Pinpoint the cell where the given text exists, returning its (x, y) midpoint coordinate. 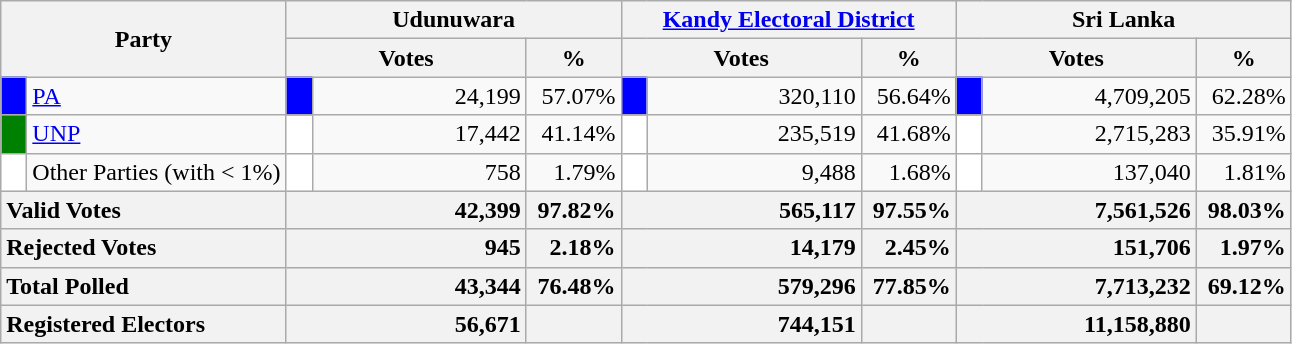
17,442 (419, 134)
Kandy Electoral District (788, 20)
744,151 (741, 324)
4,709,205 (1089, 96)
320,110 (754, 96)
42,399 (406, 210)
Sri Lanka (1124, 20)
11,158,880 (1076, 324)
35.91% (1244, 134)
69.12% (1244, 286)
9,488 (754, 172)
62.28% (1244, 96)
43,344 (406, 286)
Total Polled (144, 286)
14,179 (741, 248)
Other Parties (with < 1%) (156, 172)
235,519 (754, 134)
UNP (156, 134)
2,715,283 (1089, 134)
76.48% (574, 286)
56.64% (908, 96)
7,561,526 (1076, 210)
137,040 (1089, 172)
151,706 (1076, 248)
2.18% (574, 248)
41.14% (574, 134)
758 (419, 172)
945 (406, 248)
PA (156, 96)
1.81% (1244, 172)
Registered Electors (144, 324)
565,117 (741, 210)
Rejected Votes (144, 248)
98.03% (1244, 210)
41.68% (908, 134)
97.55% (908, 210)
Party (144, 39)
97.82% (574, 210)
56,671 (406, 324)
Udunuwara (454, 20)
Valid Votes (144, 210)
579,296 (741, 286)
7,713,232 (1076, 286)
57.07% (574, 96)
1.68% (908, 172)
1.97% (1244, 248)
1.79% (574, 172)
77.85% (908, 286)
24,199 (419, 96)
2.45% (908, 248)
